For the text-containing cell, return its midpoint in (X, Y) coordinate format. 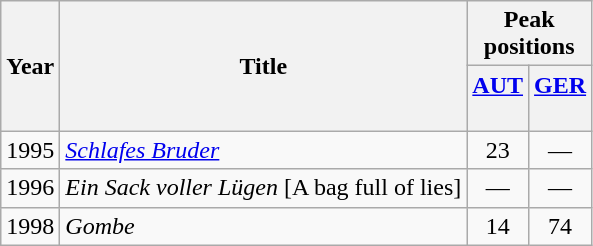
1996 (30, 188)
Gombe (264, 226)
Peak positions (530, 34)
1995 (30, 150)
Title (264, 66)
Ein Sack voller Lügen [A bag full of lies] (264, 188)
GER (560, 98)
Year (30, 66)
74 (560, 226)
1998 (30, 226)
14 (498, 226)
AUT (498, 98)
Schlafes Bruder (264, 150)
23 (498, 150)
